Identify which cell holds the provided text, then report its [x, y] central coordinate. 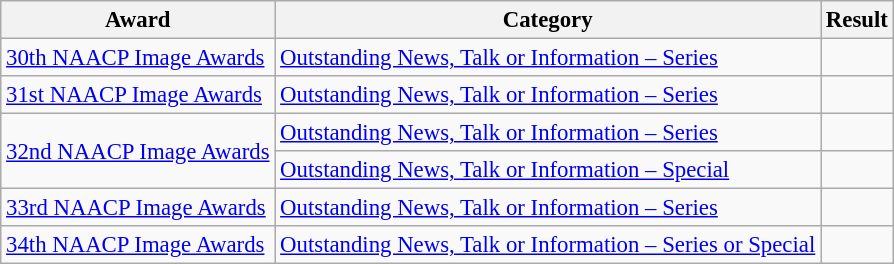
33rd NAACP Image Awards [138, 208]
Outstanding News, Talk or Information – Series or Special [548, 245]
Result [858, 20]
Outstanding News, Talk or Information – Special [548, 170]
32nd NAACP Image Awards [138, 152]
Category [548, 20]
30th NAACP Image Awards [138, 58]
Award [138, 20]
31st NAACP Image Awards [138, 95]
34th NAACP Image Awards [138, 245]
